Extract the (X, Y) coordinate from the center of the cell holding the provided text.  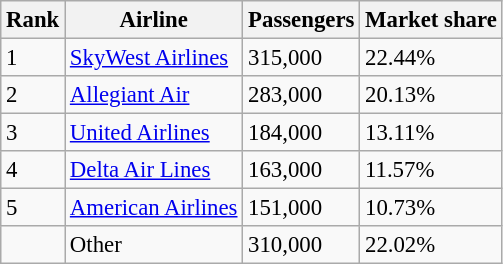
American Airlines (154, 208)
22.44% (431, 58)
Other (154, 245)
184,000 (302, 133)
Passengers (302, 20)
315,000 (302, 58)
163,000 (302, 170)
310,000 (302, 245)
4 (33, 170)
22.02% (431, 245)
Airline (154, 20)
Market share (431, 20)
2 (33, 95)
SkyWest Airlines (154, 58)
5 (33, 208)
Delta Air Lines (154, 170)
13.11% (431, 133)
10.73% (431, 208)
3 (33, 133)
11.57% (431, 170)
Rank (33, 20)
1 (33, 58)
151,000 (302, 208)
Allegiant Air (154, 95)
20.13% (431, 95)
United Airlines (154, 133)
283,000 (302, 95)
